Return [x, y] of the center of cell containing provided text 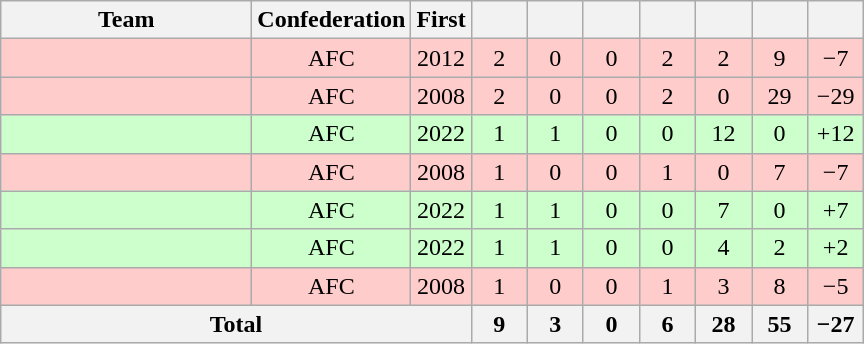
+12 [836, 134]
Total [236, 324]
−5 [836, 286]
+2 [836, 248]
First [441, 20]
12 [723, 134]
Confederation [332, 20]
2012 [441, 58]
29 [780, 96]
+7 [836, 210]
28 [723, 324]
−27 [836, 324]
4 [723, 248]
8 [780, 286]
55 [780, 324]
6 [667, 324]
−29 [836, 96]
Team [126, 20]
